From the cell containing the given text, extract its center point as [X, Y] coordinate. 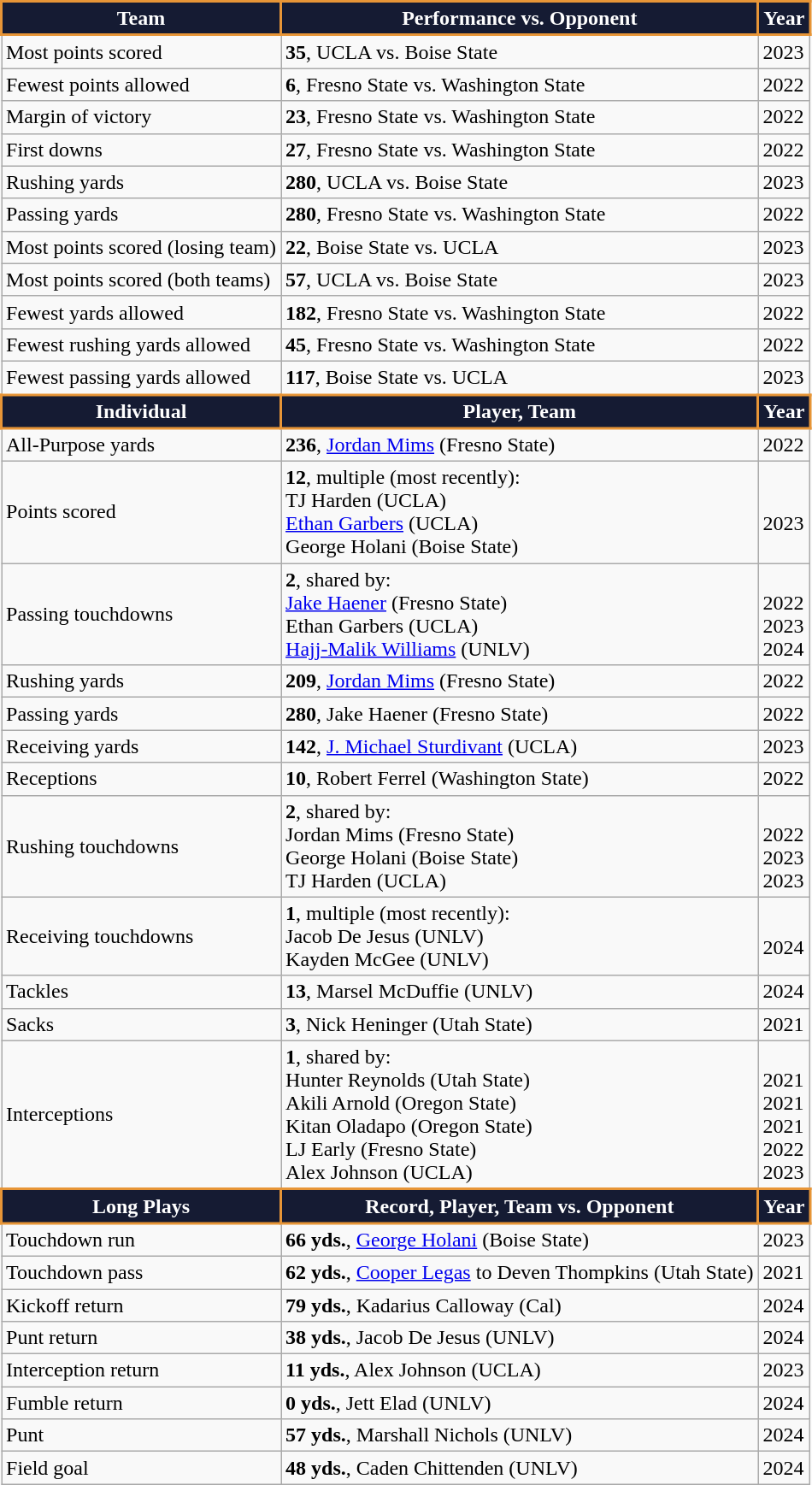
Team [142, 19]
0 yds., Jett Elad (UNLV) [520, 1403]
117, Boise State vs. UCLA [520, 378]
79 yds., Kadarius Calloway (Cal) [520, 1305]
20212021202120222023 [785, 1115]
6, Fresno State vs. Washington State [520, 85]
142, J. Michael Sturdivant (UCLA) [520, 746]
Field goal [142, 1468]
202220232023 [785, 846]
280, Jake Haener (Fresno State) [520, 714]
11 yds., Alex Johnson (UCLA) [520, 1370]
Touchdown run [142, 1240]
182, Fresno State vs. Washington State [520, 312]
Punt [142, 1435]
Receiving yards [142, 746]
Rushing touchdowns [142, 846]
66 yds., George Holani (Boise State) [520, 1240]
2, shared by:Jordan Mims (Fresno State)George Holani (Boise State)TJ Harden (UCLA) [520, 846]
Most points scored (losing team) [142, 247]
Fewest yards allowed [142, 312]
Most points scored (both teams) [142, 280]
Receptions [142, 779]
Fewest points allowed [142, 85]
202220232024 [785, 614]
23, Fresno State vs. Washington State [520, 117]
Passing touchdowns [142, 614]
Fewest rushing yards allowed [142, 345]
Tackles [142, 992]
35, UCLA vs. Boise State [520, 51]
Most points scored [142, 51]
Performance vs. Opponent [520, 19]
57, UCLA vs. Boise State [520, 280]
Sacks [142, 1024]
1, multiple (most recently):Jacob De Jesus (UNLV)Kayden McGee (UNLV) [520, 936]
First downs [142, 150]
Interceptions [142, 1115]
Receiving touchdowns [142, 936]
2, shared by:Jake Haener (Fresno State)Ethan Garbers (UCLA)Hajj-Malik Williams (UNLV) [520, 614]
48 yds., Caden Chittenden (UNLV) [520, 1468]
Fumble return [142, 1403]
280, Fresno State vs. Washington State [520, 215]
236, Jordan Mims (Fresno State) [520, 445]
Touchdown pass [142, 1272]
62 yds., Cooper Legas to Deven Thompkins (Utah State) [520, 1272]
Record, Player, Team vs. Opponent [520, 1206]
57 yds., Marshall Nichols (UNLV) [520, 1435]
280, UCLA vs. Boise State [520, 182]
45, Fresno State vs. Washington State [520, 345]
27, Fresno State vs. Washington State [520, 150]
3, Nick Heninger (Utah State) [520, 1024]
13, Marsel McDuffie (UNLV) [520, 992]
All-Purpose yards [142, 445]
Long Plays [142, 1206]
38 yds., Jacob De Jesus (UNLV) [520, 1338]
Punt return [142, 1338]
Points scored [142, 513]
Margin of victory [142, 117]
12, multiple (most recently):TJ Harden (UCLA)Ethan Garbers (UCLA)George Holani (Boise State) [520, 513]
22, Boise State vs. UCLA [520, 247]
Individual [142, 411]
Kickoff return [142, 1305]
Player, Team [520, 411]
209, Jordan Mims (Fresno State) [520, 681]
Interception return [142, 1370]
Fewest passing yards allowed [142, 378]
1, shared by:Hunter Reynolds (Utah State)Akili Arnold (Oregon State)Kitan Oladapo (Oregon State)LJ Early (Fresno State)Alex Johnson (UCLA) [520, 1115]
10, Robert Ferrel (Washington State) [520, 779]
